Identify which cell holds the provided text, then report its [x, y] central coordinate. 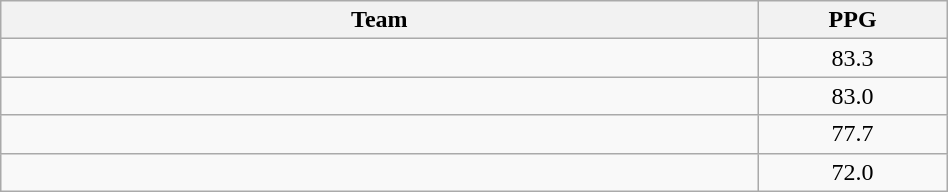
83.3 [852, 58]
Team [380, 20]
PPG [852, 20]
77.7 [852, 134]
83.0 [852, 96]
72.0 [852, 172]
